Find where the given text appears and provide that cell's center as (X, Y) coordinate. 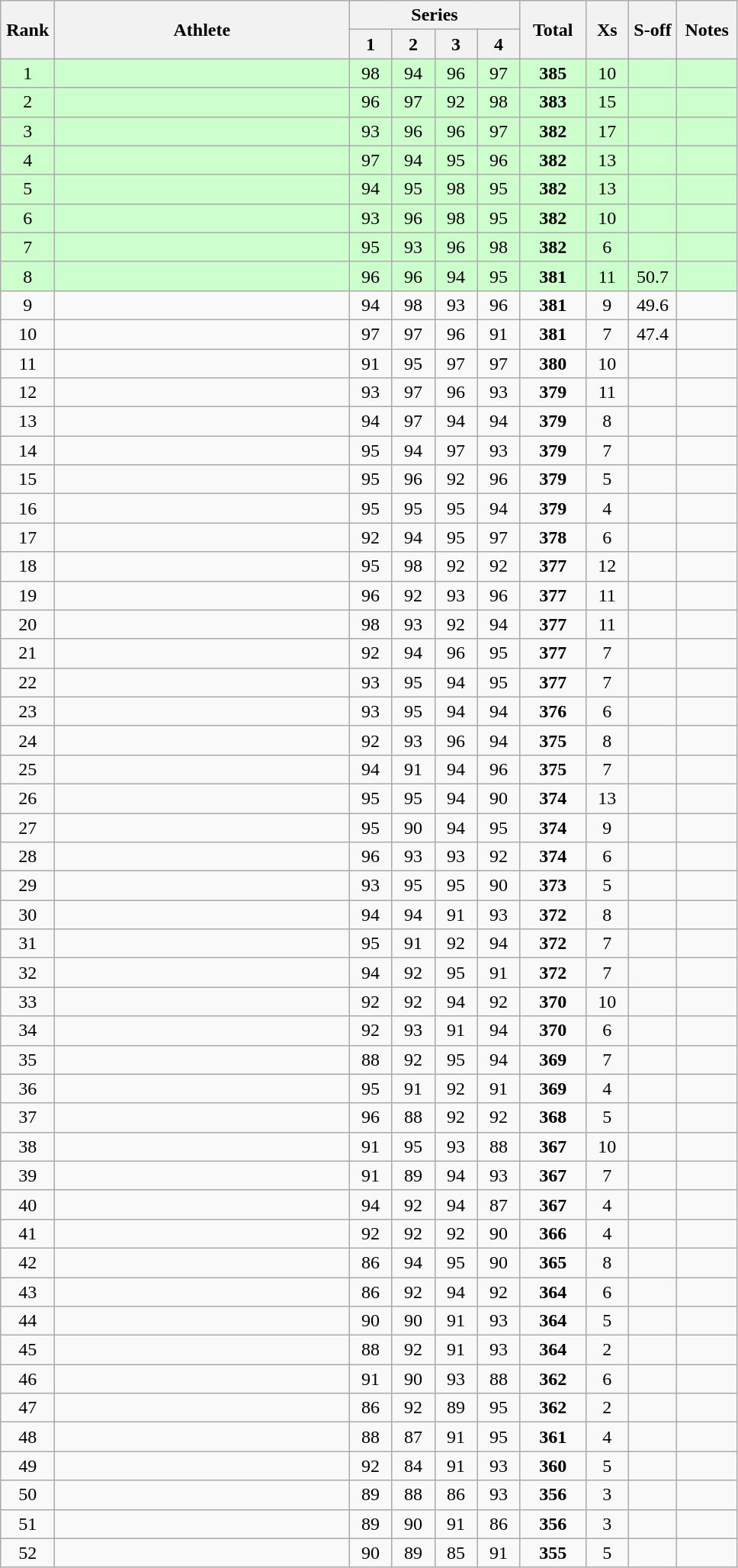
23 (27, 711)
31 (27, 944)
45 (27, 1350)
S-off (653, 30)
365 (553, 1262)
28 (27, 857)
47.4 (653, 334)
16 (27, 508)
44 (27, 1321)
376 (553, 711)
361 (553, 1437)
25 (27, 769)
49.6 (653, 305)
Notes (708, 30)
Athlete (202, 30)
35 (27, 1060)
21 (27, 653)
19 (27, 595)
51 (27, 1524)
34 (27, 1031)
22 (27, 682)
37 (27, 1117)
27 (27, 827)
32 (27, 973)
50.7 (653, 276)
85 (456, 1553)
24 (27, 740)
20 (27, 624)
33 (27, 1002)
26 (27, 798)
38 (27, 1146)
Xs (607, 30)
40 (27, 1204)
29 (27, 886)
Rank (27, 30)
52 (27, 1553)
43 (27, 1292)
14 (27, 451)
360 (553, 1466)
366 (553, 1233)
355 (553, 1553)
50 (27, 1495)
48 (27, 1437)
380 (553, 364)
373 (553, 886)
368 (553, 1117)
41 (27, 1233)
18 (27, 566)
378 (553, 537)
30 (27, 915)
383 (553, 102)
47 (27, 1408)
385 (553, 73)
84 (413, 1466)
46 (27, 1379)
42 (27, 1262)
Series (435, 15)
39 (27, 1175)
Total (553, 30)
36 (27, 1089)
49 (27, 1466)
